Provide the [x, y] coordinate of the cell's center where the given text is located.  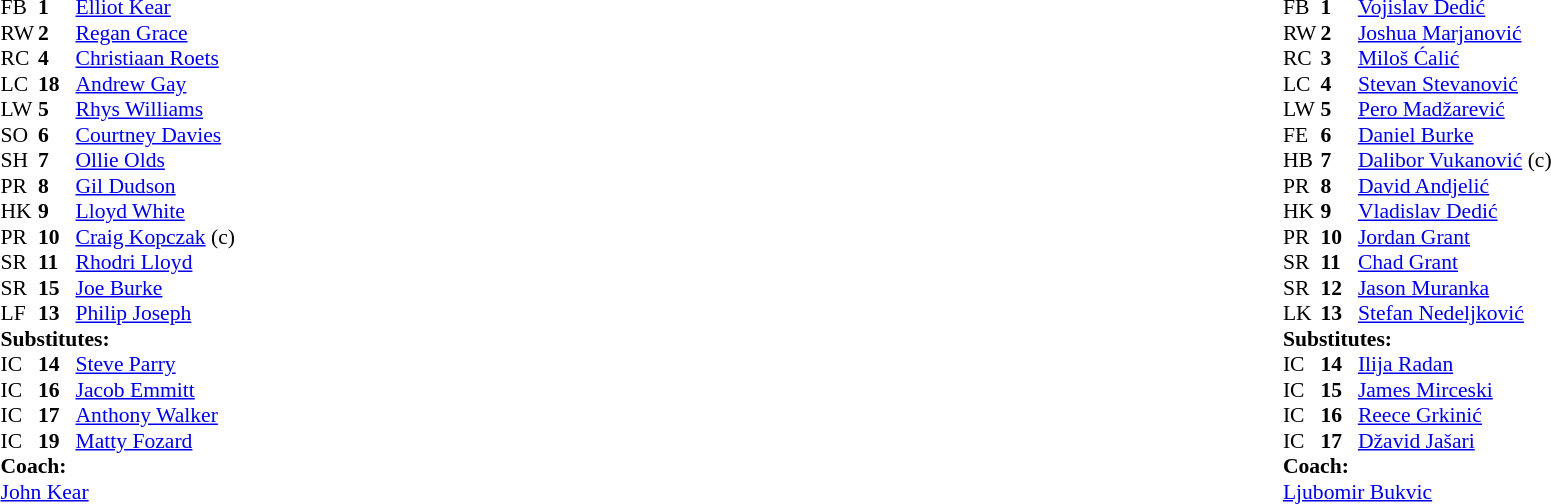
19 [57, 441]
Jacob Emmitt [156, 390]
Matty Fozard [156, 441]
HB [1302, 161]
Rhys Williams [156, 109]
18 [57, 84]
Christiaan Roets [156, 59]
LF [19, 313]
Gil Dudson [156, 186]
Joe Burke [156, 288]
12 [1339, 288]
FE [1302, 135]
Anthony Walker [156, 415]
Substitutes: [117, 339]
Rhodri Lloyd [156, 263]
Regan Grace [156, 33]
LK [1302, 313]
Lloyd White [156, 211]
Philip Joseph [156, 313]
Ollie Olds [156, 161]
Courtney Davies [156, 135]
SH [19, 161]
SO [19, 135]
Craig Kopczak (c) [156, 237]
Andrew Gay [156, 84]
Steve Parry [156, 365]
Coach: [117, 467]
3 [1339, 59]
